Search for the cell housing the specified text and yield its [x, y] center coordinate. 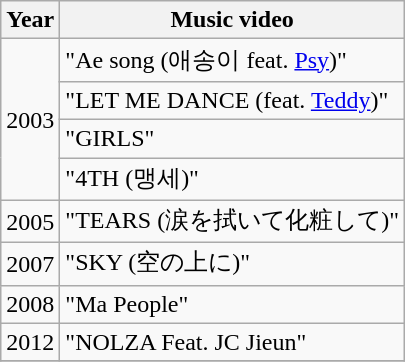
"4TH (맹세)" [232, 180]
"SKY (空の上に)" [232, 264]
2012 [30, 342]
2003 [30, 120]
"GIRLS" [232, 138]
2007 [30, 264]
"TEARS (涙を拭いて化粧して)" [232, 222]
Music video [232, 20]
"Ae song (애송이 feat. Psy)" [232, 60]
"LET ME DANCE (feat. Teddy)" [232, 100]
"NOLZA Feat. JC Jieun" [232, 342]
2005 [30, 222]
Year [30, 20]
"Ma People" [232, 304]
2008 [30, 304]
